Scan for the cell matching the given text and deliver its (x, y) coordinate at center. 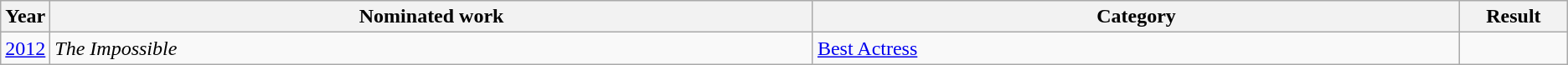
Best Actress (1136, 48)
Result (1514, 17)
Year (25, 17)
2012 (25, 48)
Category (1136, 17)
The Impossible (432, 48)
Nominated work (432, 17)
